Scan for the cell matching the given text and deliver its (x, y) coordinate at center. 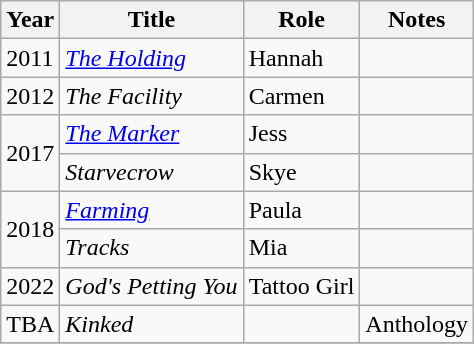
2011 (30, 58)
Anthology (417, 324)
2017 (30, 153)
2012 (30, 96)
Farming (152, 210)
Role (302, 20)
The Marker (152, 134)
Tracks (152, 248)
Starvecrow (152, 172)
Year (30, 20)
Title (152, 20)
God's Petting You (152, 286)
Skye (302, 172)
Hannah (302, 58)
Jess (302, 134)
Kinked (152, 324)
The Facility (152, 96)
Paula (302, 210)
Tattoo Girl (302, 286)
Mia (302, 248)
Carmen (302, 96)
Notes (417, 20)
2022 (30, 286)
2018 (30, 229)
The Holding (152, 58)
TBA (30, 324)
